For the text-containing cell, return its midpoint in [x, y] coordinate format. 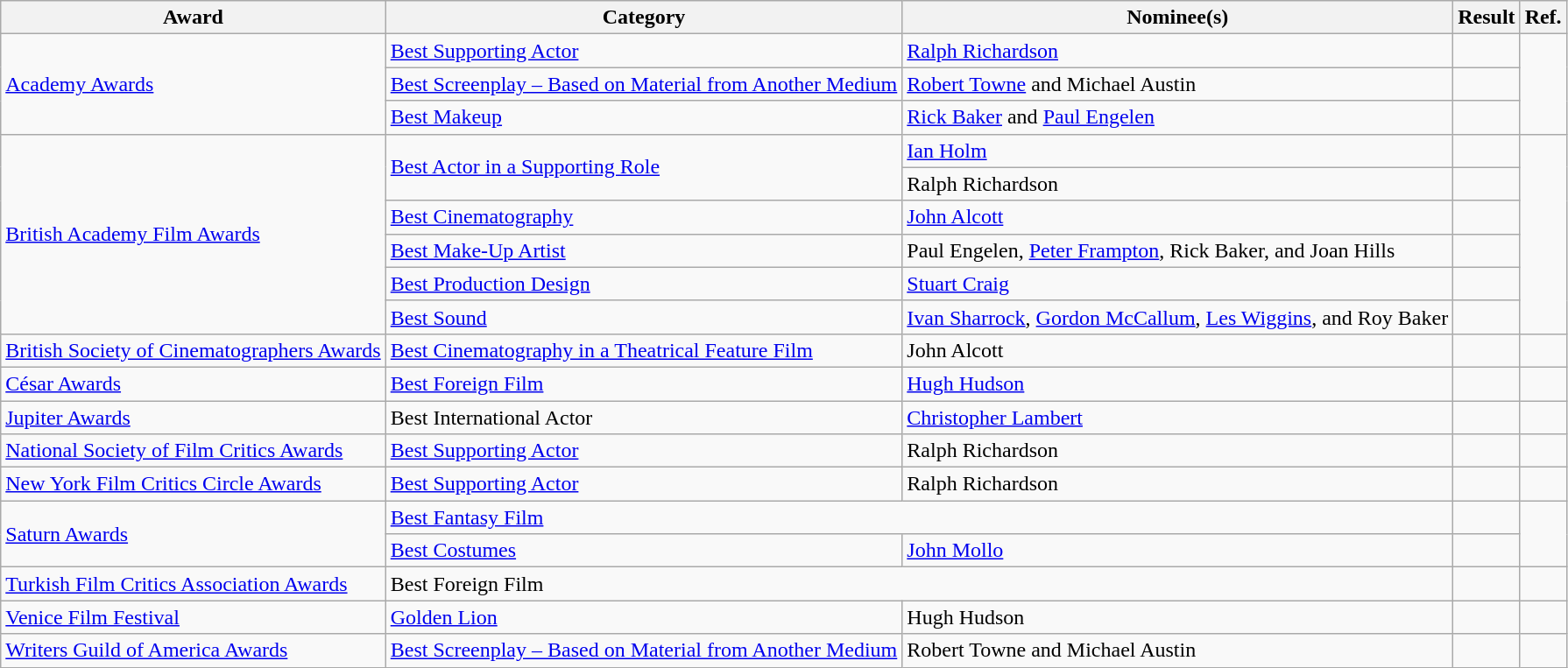
Ivan Sharrock, Gordon McCallum, Les Wiggins, and Roy Baker [1177, 317]
Rick Baker and Paul Engelen [1177, 117]
Writers Guild of America Awards [193, 650]
New York Film Critics Circle Awards [193, 484]
Best Sound [644, 317]
Ian Holm [1177, 151]
British Society of Cinematographers Awards [193, 350]
Best Actor in a Supporting Role [644, 167]
Paul Engelen, Peter Frampton, Rick Baker, and Joan Hills [1177, 250]
Best Makeup [644, 117]
British Academy Film Awards [193, 234]
Award [193, 18]
Academy Awards [193, 84]
National Society of Film Critics Awards [193, 451]
Best Costumes [644, 551]
Jupiter Awards [193, 418]
Best Cinematography [644, 217]
Christopher Lambert [1177, 418]
Ref. [1543, 18]
Best Production Design [644, 284]
Venice Film Festival [193, 617]
Category [644, 18]
Best Make-Up Artist [644, 250]
Best Fantasy Film [919, 517]
Golden Lion [644, 617]
Turkish Film Critics Association Awards [193, 584]
Best Cinematography in a Theatrical Feature Film [644, 350]
Best International Actor [644, 418]
John Mollo [1177, 551]
César Awards [193, 383]
Stuart Craig [1177, 284]
Nominee(s) [1177, 18]
Saturn Awards [193, 534]
Result [1487, 18]
